Pinpoint the cell where the given text exists, returning its (X, Y) midpoint coordinate. 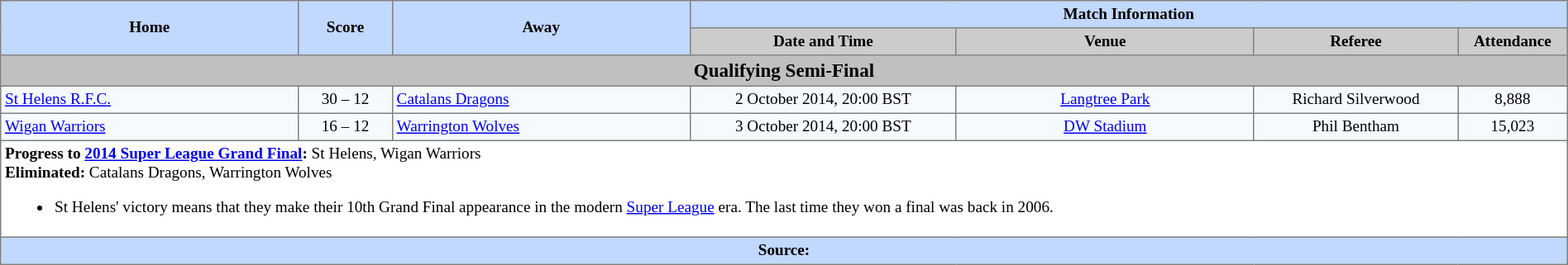
Away (541, 28)
Qualifying Semi-Final (784, 71)
Home (150, 28)
16 – 12 (346, 127)
30 – 12 (346, 99)
Attendance (1513, 41)
Referee (1355, 41)
Richard Silverwood (1355, 99)
3 October 2014, 20:00 BST (823, 127)
Langtree Park (1105, 99)
Wigan Warriors (150, 127)
Date and Time (823, 41)
Venue (1105, 41)
Warrington Wolves (541, 127)
Match Information (1128, 15)
8,888 (1513, 99)
Score (346, 28)
DW Stadium (1105, 127)
St Helens R.F.C. (150, 99)
Source: (784, 251)
2 October 2014, 20:00 BST (823, 99)
Phil Bentham (1355, 127)
15,023 (1513, 127)
Catalans Dragons (541, 99)
